Return (x, y) of the center of cell containing provided text 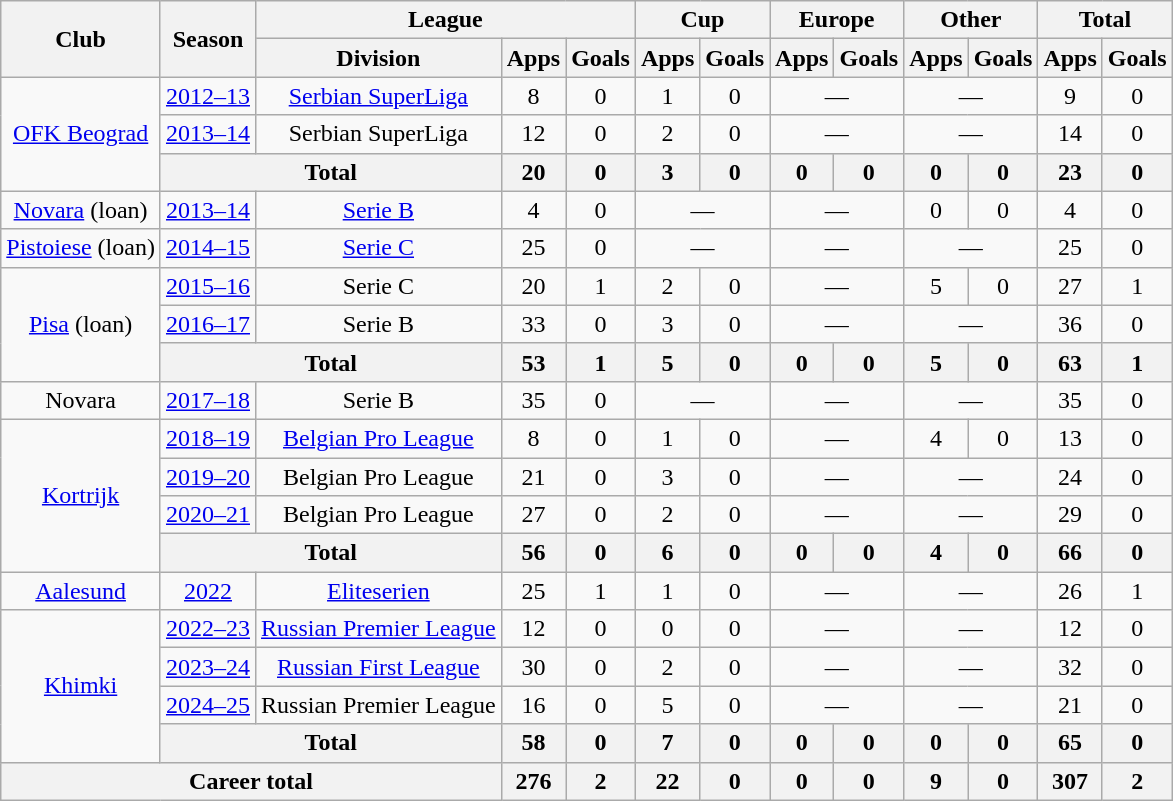
Other (971, 20)
Eliteserien (379, 591)
2023–24 (208, 667)
23 (1070, 172)
26 (1070, 591)
53 (533, 362)
16 (533, 705)
Russian First League (379, 667)
Europe (837, 20)
Pisa (loan) (81, 324)
2019–20 (208, 477)
22 (667, 781)
307 (1070, 781)
Kortrijk (81, 495)
Cup (702, 20)
2014–15 (208, 248)
Career total (251, 781)
2020–21 (208, 515)
13 (1070, 438)
Aalesund (81, 591)
2022 (208, 591)
56 (533, 553)
League (446, 20)
66 (1070, 553)
Pistoiese (loan) (81, 248)
Division (379, 58)
2016–17 (208, 324)
276 (533, 781)
7 (667, 743)
Khimki (81, 686)
2018–19 (208, 438)
58 (533, 743)
24 (1070, 477)
OFK Beograd (81, 134)
Season (208, 39)
63 (1070, 362)
2017–18 (208, 400)
Club (81, 39)
32 (1070, 667)
33 (533, 324)
65 (1070, 743)
Novara (loan) (81, 210)
2024–25 (208, 705)
6 (667, 553)
30 (533, 667)
29 (1070, 515)
2012–13 (208, 96)
2015–16 (208, 286)
14 (1070, 134)
Novara (81, 400)
2022–23 (208, 629)
36 (1070, 324)
